Search for the cell housing the specified text and yield its [X, Y] center coordinate. 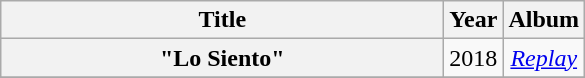
Year [474, 20]
Replay [544, 58]
Album [544, 20]
Title [222, 20]
2018 [474, 58]
"Lo Siento" [222, 58]
